Pinpoint the cell where the given text exists, returning its [X, Y] midpoint coordinate. 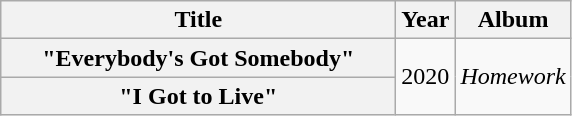
"I Got to Live" [198, 96]
Title [198, 20]
2020 [426, 77]
Album [513, 20]
"Everybody's Got Somebody" [198, 58]
Year [426, 20]
Homework [513, 77]
